Identify which cell holds the provided text, then report its [x, y] central coordinate. 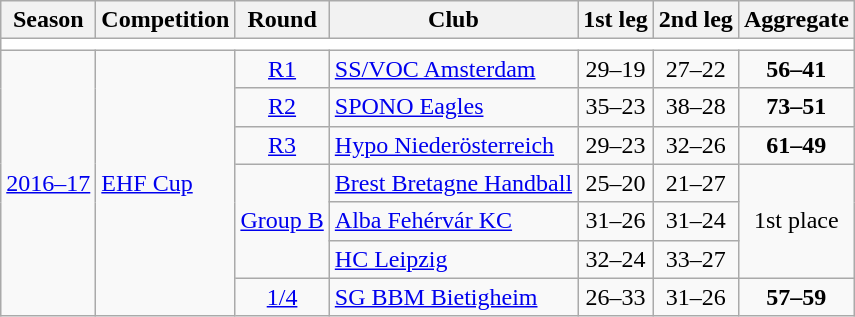
1st leg [616, 20]
1st place [796, 221]
31–24 [696, 221]
Group B [282, 221]
73–51 [796, 107]
R3 [282, 145]
Hypo Niederösterreich [453, 145]
61–49 [796, 145]
Season [48, 20]
Round [282, 20]
2nd leg [696, 20]
HC Leipzig [453, 259]
27–22 [696, 69]
SS/VOC Amsterdam [453, 69]
2016–17 [48, 183]
26–33 [616, 297]
33–27 [696, 259]
1/4 [282, 297]
29–23 [616, 145]
SG BBM Bietigheim [453, 297]
R1 [282, 69]
Aggregate [796, 20]
32–26 [696, 145]
21–27 [696, 183]
R2 [282, 107]
29–19 [616, 69]
Competition [166, 20]
57–59 [796, 297]
Alba Fehérvár KC [453, 221]
Club [453, 20]
SPONO Eagles [453, 107]
56–41 [796, 69]
32–24 [616, 259]
38–28 [696, 107]
35–23 [616, 107]
EHF Cup [166, 183]
Brest Bretagne Handball [453, 183]
25–20 [616, 183]
